Pinpoint the cell where the given text exists, returning its (X, Y) midpoint coordinate. 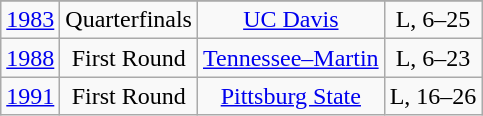
1983 (30, 20)
Quarterfinals (129, 20)
Tennessee–Martin (290, 58)
L, 6–25 (433, 20)
1988 (30, 58)
1991 (30, 96)
L, 6–23 (433, 58)
Pittsburg State (290, 96)
UC Davis (290, 20)
L, 16–26 (433, 96)
